Find where the given text appears and provide that cell's center as (x, y) coordinate. 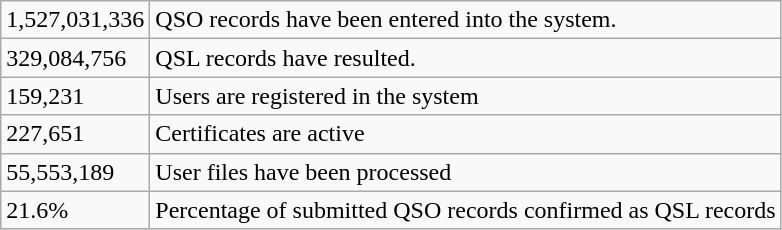
Percentage of submitted QSO records confirmed as QSL records (466, 210)
21.6% (76, 210)
329,084,756 (76, 58)
QSL records have resulted. (466, 58)
227,651 (76, 134)
55,553,189 (76, 172)
Certificates are active (466, 134)
QSO records have been entered into the system. (466, 20)
Users are registered in the system (466, 96)
1,527,031,336 (76, 20)
159,231 (76, 96)
User files have been processed (466, 172)
